Pinpoint the cell where the given text exists, returning its (x, y) midpoint coordinate. 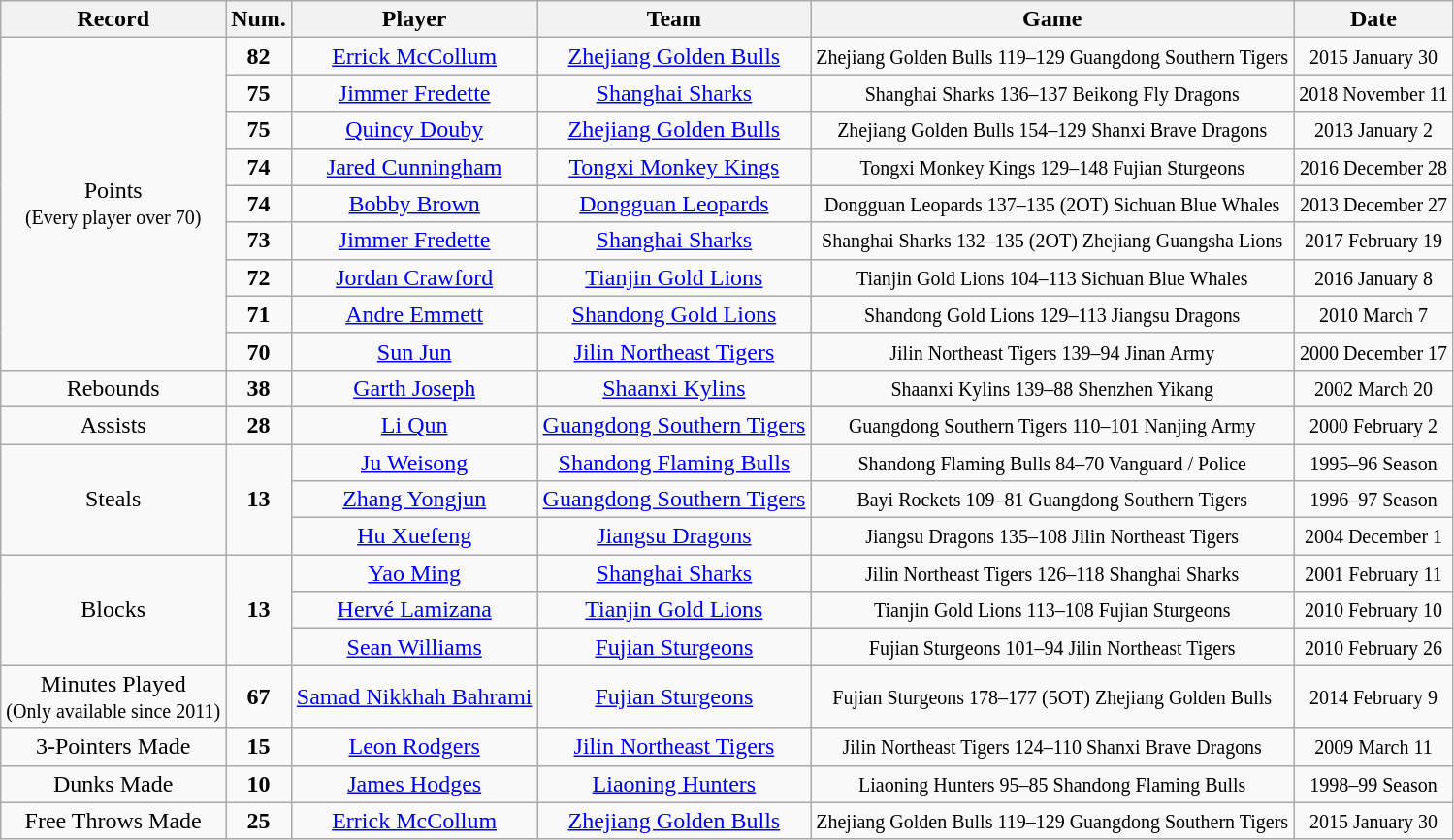
Zhejiang Golden Bulls 154–129 Shanxi Brave Dragons (1052, 130)
Tianjin Gold Lions 104–113 Sichuan Blue Whales (1052, 277)
Sean Williams (414, 647)
Bayi Rockets 109–81 Guangdong Southern Tigers (1052, 500)
15 (259, 747)
38 (259, 388)
Liaoning Hunters 95–85 Shandong Flaming Bulls (1052, 784)
Jilin Northeast Tigers 126–118 Shanghai Sharks (1052, 573)
1998–99 Season (1373, 784)
Jiangsu Dragons (674, 536)
71 (259, 314)
Shandong Flaming Bulls (674, 463)
Record (113, 19)
2002 March 20 (1373, 388)
Shandong Gold Lions (674, 314)
Fujian Sturgeons 178–177 (5OT) Zhejiang Golden Bulls (1052, 696)
Shandong Gold Lions 129–113 Jiangsu Dragons (1052, 314)
70 (259, 351)
Yao Ming (414, 573)
Steals (113, 500)
2013 January 2 (1373, 130)
Game (1052, 19)
Rebounds (113, 388)
Player (414, 19)
2010 February 26 (1373, 647)
Ju Weisong (414, 463)
2010 March 7 (1373, 314)
Shanghai Sharks 136–137 Beikong Fly Dragons (1052, 93)
Points(Every player over 70) (113, 204)
Team (674, 19)
Sun Jun (414, 351)
Date (1373, 19)
Jiangsu Dragons 135–108 Jilin Northeast Tigers (1052, 536)
Assists (113, 425)
2016 December 28 (1373, 167)
Li Qun (414, 425)
Guangdong Southern Tigers 110–101 Nanjing Army (1052, 425)
Shandong Flaming Bulls 84–70 Vanguard / Police (1052, 463)
2004 December 1 (1373, 536)
2016 January 8 (1373, 277)
67 (259, 696)
2010 February 10 (1373, 610)
2018 November 11 (1373, 93)
Garth Joseph (414, 388)
Shaanxi Kylins 139–88 Shenzhen Yikang (1052, 388)
Blocks (113, 610)
28 (259, 425)
2009 March 11 (1373, 747)
Jilin Northeast Tigers 139–94 Jinan Army (1052, 351)
Minutes Played(Only available since 2011) (113, 696)
25 (259, 821)
2001 February 11 (1373, 573)
Dunks Made (113, 784)
2017 February 19 (1373, 241)
Hervé Lamizana (414, 610)
2013 December 27 (1373, 204)
Tongxi Monkey Kings (674, 167)
Andre Emmett (414, 314)
Hu Xuefeng (414, 536)
1995–96 Season (1373, 463)
10 (259, 784)
James Hodges (414, 784)
2000 February 2 (1373, 425)
1996–97 Season (1373, 500)
3-Pointers Made (113, 747)
Liaoning Hunters (674, 784)
Jordan Crawford (414, 277)
Leon Rodgers (414, 747)
73 (259, 241)
Shaanxi Kylins (674, 388)
Zhang Yongjun (414, 500)
Samad Nikkhah Bahrami (414, 696)
Fujian Sturgeons 101–94 Jilin Northeast Tigers (1052, 647)
2014 February 9 (1373, 696)
2000 December 17 (1373, 351)
Num. (259, 19)
Jilin Northeast Tigers 124–110 Shanxi Brave Dragons (1052, 747)
Dongguan Leopards (674, 204)
Dongguan Leopards 137–135 (2OT) Sichuan Blue Whales (1052, 204)
Tianjin Gold Lions 113–108 Fujian Sturgeons (1052, 610)
82 (259, 56)
Jared Cunningham (414, 167)
Shanghai Sharks 132–135 (2OT) Zhejiang Guangsha Lions (1052, 241)
Tongxi Monkey Kings 129–148 Fujian Sturgeons (1052, 167)
Free Throws Made (113, 821)
Quincy Douby (414, 130)
Bobby Brown (414, 204)
72 (259, 277)
